Return the [X, Y] coordinate for the center point of the cell that contains the specified text.  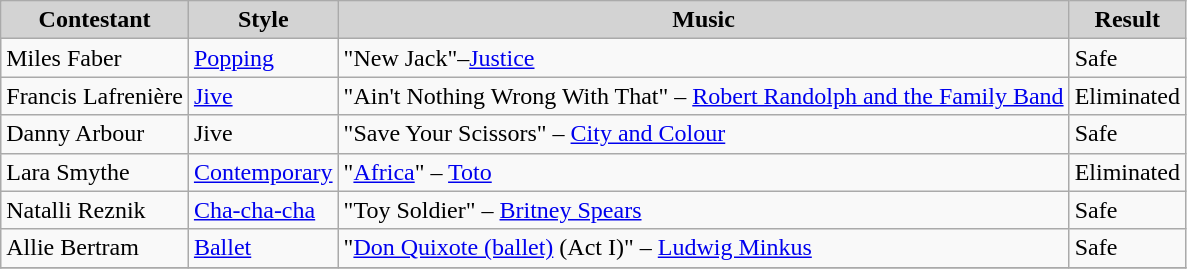
"Ain't Nothing Wrong With That" – Robert Randolph and the Family Band [704, 96]
Natalli Reznik [95, 210]
Allie Bertram [95, 248]
Ballet [263, 248]
Contemporary [263, 172]
Danny Arbour [95, 134]
"New Jack"–Justice [704, 58]
Miles Faber [95, 58]
Lara Smythe [95, 172]
Music [704, 20]
"Save Your Scissors" – City and Colour [704, 134]
"Don Quixote (ballet) (Act I)" – Ludwig Minkus [704, 248]
Result [1127, 20]
"Toy Soldier" – Britney Spears [704, 210]
"Africa" – Toto [704, 172]
Cha-cha-cha [263, 210]
Popping [263, 58]
Francis Lafrenière [95, 96]
Style [263, 20]
Contestant [95, 20]
